Detect which cell encompasses the target text, then output its [X, Y] center coordinate. 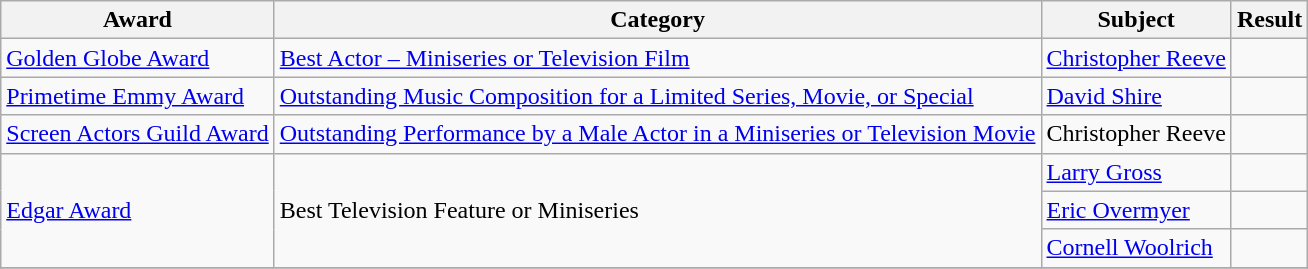
Subject [1136, 20]
Result [1269, 20]
Best Actor – Miniseries or Television Film [658, 58]
Primetime Emmy Award [138, 96]
Best Television Feature or Miniseries [658, 210]
Larry Gross [1136, 172]
Outstanding Music Composition for a Limited Series, Movie, or Special [658, 96]
Cornell Woolrich [1136, 248]
Category [658, 20]
Screen Actors Guild Award [138, 134]
Edgar Award [138, 210]
Golden Globe Award [138, 58]
Outstanding Performance by a Male Actor in a Miniseries or Television Movie [658, 134]
Eric Overmyer [1136, 210]
Award [138, 20]
David Shire [1136, 96]
